Return the [x, y] coordinate for the center point of the cell that contains the specified text.  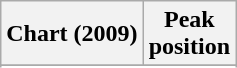
Peakposition [189, 34]
Chart (2009) [72, 34]
